Extract the [X, Y] coordinate from the center of the cell holding the provided text.  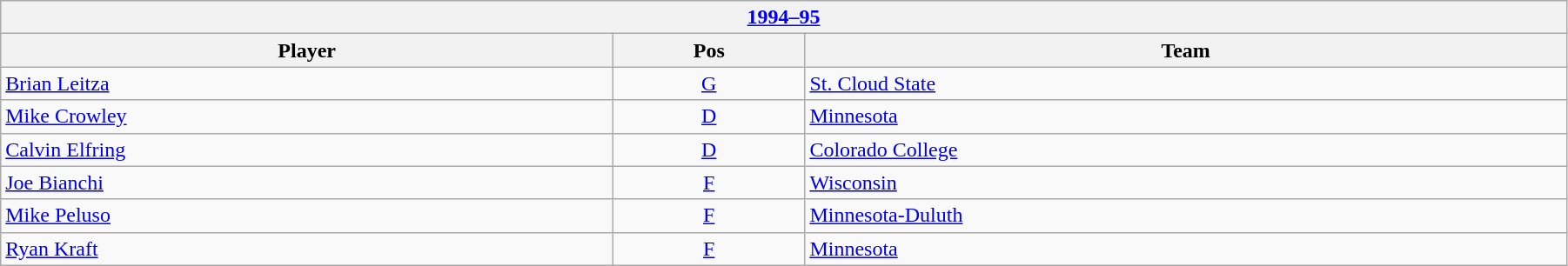
Wisconsin [1186, 183]
Mike Peluso [307, 216]
G [709, 83]
Mike Crowley [307, 116]
Pos [709, 50]
Team [1186, 50]
Brian Leitza [307, 83]
Minnesota-Duluth [1186, 216]
Colorado College [1186, 150]
1994–95 [784, 17]
Calvin Elfring [307, 150]
Player [307, 50]
Ryan Kraft [307, 249]
St. Cloud State [1186, 83]
Joe Bianchi [307, 183]
